For the text-containing cell, return its midpoint in (X, Y) coordinate format. 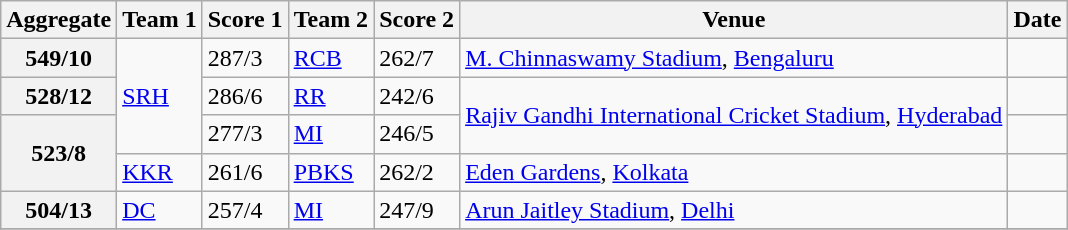
Team 2 (331, 20)
549/10 (59, 58)
528/12 (59, 96)
286/6 (245, 96)
242/6 (417, 96)
504/13 (59, 210)
Team 1 (160, 20)
246/5 (417, 134)
RR (331, 96)
Venue (734, 20)
Date (1038, 20)
287/3 (245, 58)
M. Chinnaswamy Stadium, Bengaluru (734, 58)
262/2 (417, 172)
247/9 (417, 210)
277/3 (245, 134)
PBKS (331, 172)
261/6 (245, 172)
Eden Gardens, Kolkata (734, 172)
523/8 (59, 153)
262/7 (417, 58)
SRH (160, 96)
Arun Jaitley Stadium, Delhi (734, 210)
KKR (160, 172)
Rajiv Gandhi International Cricket Stadium, Hyderabad (734, 115)
Score 2 (417, 20)
Score 1 (245, 20)
DC (160, 210)
Aggregate (59, 20)
RCB (331, 58)
257/4 (245, 210)
